For the text-containing cell, return its midpoint in (x, y) coordinate format. 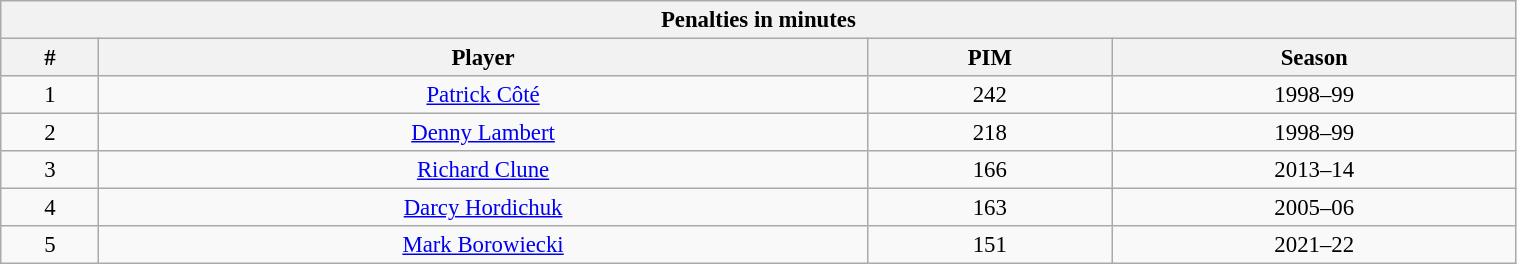
PIM (990, 58)
2005–06 (1314, 208)
Denny Lambert (483, 133)
Patrick Côté (483, 95)
1 (50, 95)
Player (483, 58)
242 (990, 95)
4 (50, 208)
151 (990, 245)
Penalties in minutes (758, 20)
# (50, 58)
3 (50, 170)
2 (50, 133)
Mark Borowiecki (483, 245)
Darcy Hordichuk (483, 208)
2013–14 (1314, 170)
218 (990, 133)
Richard Clune (483, 170)
163 (990, 208)
5 (50, 245)
2021–22 (1314, 245)
166 (990, 170)
Season (1314, 58)
